Pinpoint the cell where the given text exists, returning its (X, Y) midpoint coordinate. 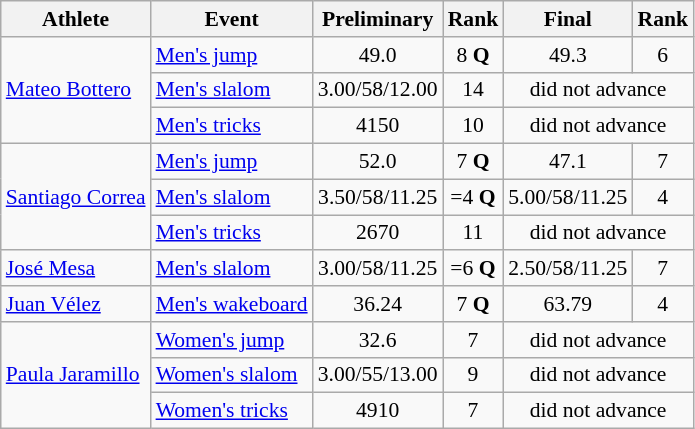
Preliminary (378, 19)
Event (232, 19)
3.50/58/11.25 (378, 197)
3.00/55/13.00 (378, 375)
Mateo Bottero (76, 90)
4150 (378, 126)
49.3 (568, 55)
2.50/58/11.25 (568, 269)
3.00/58/12.00 (378, 90)
14 (474, 90)
Final (568, 19)
6 (662, 55)
Santiago Correa (76, 198)
Women's jump (232, 340)
2670 (378, 233)
11 (474, 233)
52.0 (378, 162)
5.00/58/11.25 (568, 197)
36.24 (378, 304)
Paula Jaramillo (76, 376)
=6 Q (474, 269)
3.00/58/11.25 (378, 269)
63.79 (568, 304)
Juan Vélez (76, 304)
32.6 (378, 340)
Men's wakeboard (232, 304)
9 (474, 375)
49.0 (378, 55)
=4 Q (474, 197)
4910 (378, 411)
10 (474, 126)
8 Q (474, 55)
José Mesa (76, 269)
Women's tricks (232, 411)
Women's slalom (232, 375)
Athlete (76, 19)
47.1 (568, 162)
